Detect which cell encompasses the target text, then output its [x, y] center coordinate. 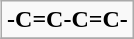
-C=C-C=C- [68, 20]
